Detect which cell encompasses the target text, then output its (x, y) center coordinate. 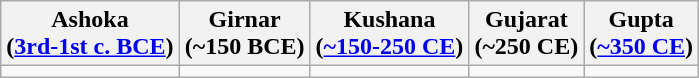
Kushana(~150-250 CE) (390, 34)
Ashoka(3rd-1st c. BCE) (90, 34)
Gujarat(~250 CE) (526, 34)
Gupta(~350 CE) (642, 34)
Girnar(~150 BCE) (244, 34)
